Determine the [x, y] coordinate at the center of the cell enclosing the given text.  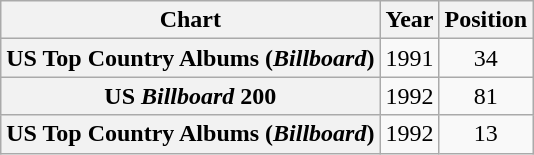
US Billboard 200 [190, 96]
81 [486, 96]
Chart [190, 20]
34 [486, 58]
1991 [410, 58]
Position [486, 20]
Year [410, 20]
13 [486, 134]
